Detect which cell encompasses the target text, then output its [X, Y] center coordinate. 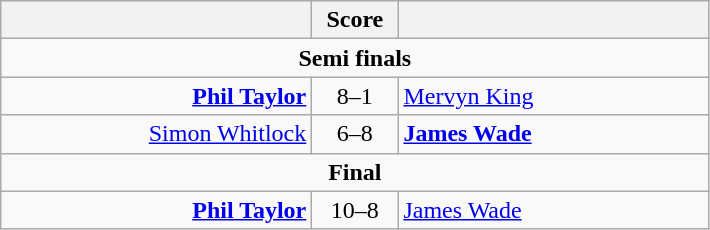
Simon Whitlock [156, 134]
Mervyn King [554, 96]
10–8 [355, 210]
6–8 [355, 134]
8–1 [355, 96]
Final [355, 172]
Score [355, 20]
Semi finals [355, 58]
